For the text-containing cell, return its midpoint in [x, y] coordinate format. 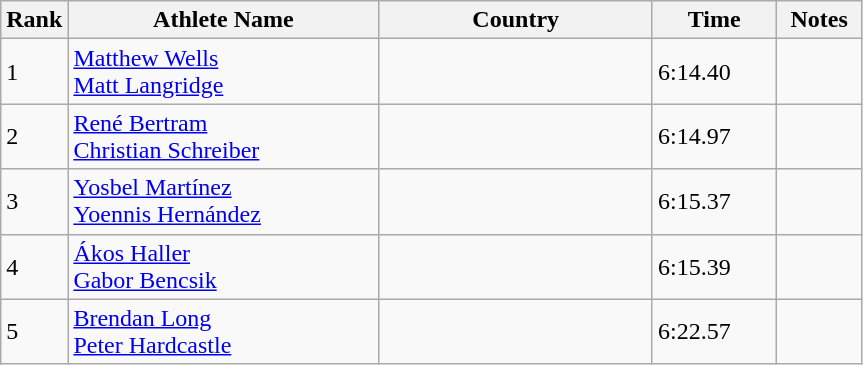
Athlete Name [224, 20]
Rank [34, 20]
Brendan Long Peter Hardcastle [224, 332]
6:22.57 [714, 332]
5 [34, 332]
Notes [819, 20]
6:15.39 [714, 266]
1 [34, 72]
René Bertram Christian Schreiber [224, 136]
2 [34, 136]
4 [34, 266]
Country [516, 20]
6:14.40 [714, 72]
6:15.37 [714, 202]
Time [714, 20]
3 [34, 202]
6:14.97 [714, 136]
Matthew Wells Matt Langridge [224, 72]
Yosbel Martínez Yoennis Hernández [224, 202]
Ákos Haller Gabor Bencsik [224, 266]
